Detect which cell encompasses the target text, then output its (X, Y) center coordinate. 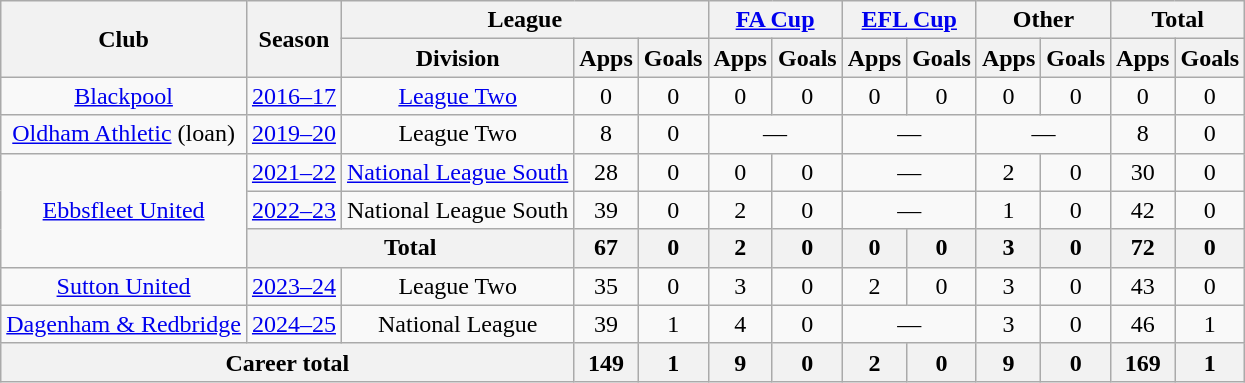
169 (1143, 362)
2021–22 (294, 172)
Season (294, 39)
30 (1143, 172)
2016–17 (294, 96)
2023–24 (294, 286)
28 (606, 172)
4 (740, 324)
League (524, 20)
Oldham Athletic (loan) (124, 134)
Sutton United (124, 286)
42 (1143, 210)
Club (124, 39)
Ebbsfleet United (124, 210)
Blackpool (124, 96)
Division (457, 58)
2024–25 (294, 324)
149 (606, 362)
72 (1143, 248)
2022–23 (294, 210)
Career total (288, 362)
67 (606, 248)
FA Cup (775, 20)
43 (1143, 286)
National League (457, 324)
46 (1143, 324)
35 (606, 286)
Dagenham & Redbridge (124, 324)
Other (1043, 20)
2019–20 (294, 134)
EFL Cup (909, 20)
